Capture the cell that displays the provided text and extract its (X, Y) central coordinate. 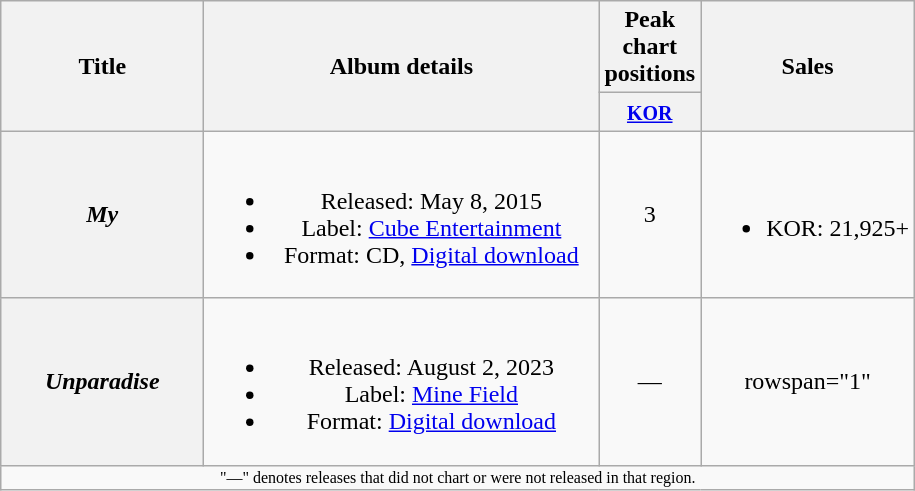
3 (650, 214)
— (650, 382)
KOR (650, 112)
rowspan="1" (808, 382)
Peak chart positions (650, 47)
Unparadise (102, 382)
Released: August 2, 2023Label: Mine FieldFormat: Digital download (402, 382)
My (102, 214)
Released: May 8, 2015Label: Cube EntertainmentFormat: CD, Digital download (402, 214)
Title (102, 66)
Sales (808, 66)
KOR: 21,925+ (808, 214)
Album details (402, 66)
"—" denotes releases that did not chart or were not released in that region. (458, 477)
